Identify which cell holds the provided text, then report its (x, y) central coordinate. 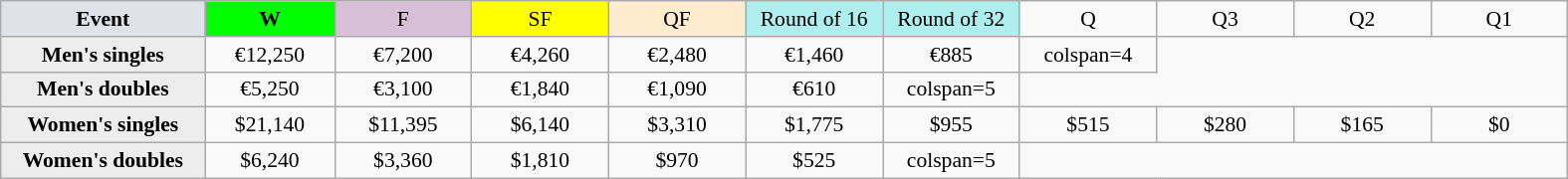
€610 (814, 89)
SF (541, 19)
Round of 32 (951, 19)
$1,775 (814, 125)
$1,810 (541, 161)
W (270, 19)
$6,240 (270, 161)
Q3 (1226, 19)
€3,100 (403, 89)
$165 (1362, 125)
Event (104, 19)
$970 (677, 161)
Q (1088, 19)
$525 (814, 161)
€2,480 (677, 55)
Men's doubles (104, 89)
$515 (1088, 125)
$280 (1226, 125)
€1,840 (541, 89)
Round of 16 (814, 19)
$3,360 (403, 161)
€12,250 (270, 55)
$11,395 (403, 125)
colspan=4 (1088, 55)
€885 (951, 55)
Women's singles (104, 125)
QF (677, 19)
Women's doubles (104, 161)
F (403, 19)
$21,140 (270, 125)
$3,310 (677, 125)
€1,460 (814, 55)
€7,200 (403, 55)
Q2 (1362, 19)
€5,250 (270, 89)
€1,090 (677, 89)
€4,260 (541, 55)
$955 (951, 125)
$0 (1499, 125)
Men's singles (104, 55)
$6,140 (541, 125)
Q1 (1499, 19)
